Capture the cell that displays the provided text and extract its (x, y) central coordinate. 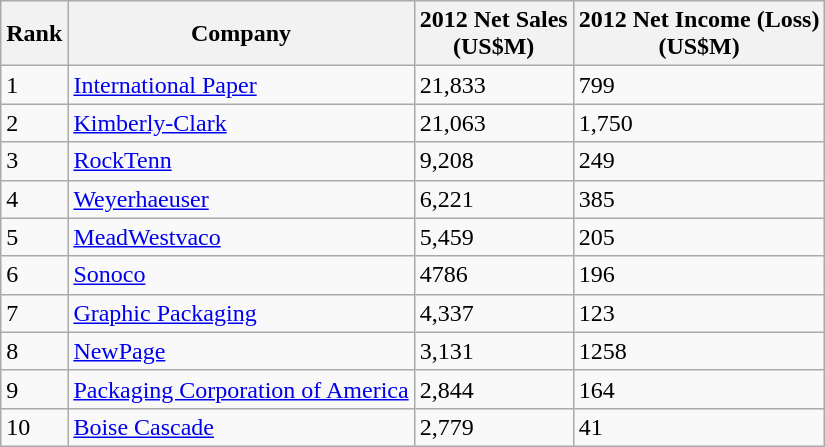
4786 (494, 275)
Rank (34, 34)
2,844 (494, 389)
5,459 (494, 237)
799 (699, 85)
3 (34, 161)
9 (34, 389)
6,221 (494, 199)
9,208 (494, 161)
21,063 (494, 123)
4,337 (494, 313)
4 (34, 199)
International Paper (241, 85)
Packaging Corporation of America (241, 389)
1258 (699, 351)
8 (34, 351)
10 (34, 427)
7 (34, 313)
MeadWestvaco (241, 237)
1,750 (699, 123)
2,779 (494, 427)
Weyerhaeuser (241, 199)
164 (699, 389)
Boise Cascade (241, 427)
196 (699, 275)
41 (699, 427)
249 (699, 161)
123 (699, 313)
NewPage (241, 351)
6 (34, 275)
2 (34, 123)
Kimberly-Clark (241, 123)
205 (699, 237)
Sonoco (241, 275)
2012 Net Income (Loss)(US$M) (699, 34)
RockTenn (241, 161)
Graphic Packaging (241, 313)
Company (241, 34)
3,131 (494, 351)
5 (34, 237)
1 (34, 85)
2012 Net Sales(US$M) (494, 34)
21,833 (494, 85)
385 (699, 199)
